Detect which cell encompasses the target text, then output its (x, y) center coordinate. 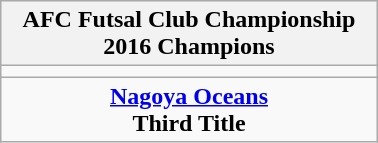
AFC Futsal Club Championship2016 Champions (189, 34)
Nagoya OceansThird Title (189, 110)
